Scan for the cell matching the given text and deliver its (X, Y) coordinate at center. 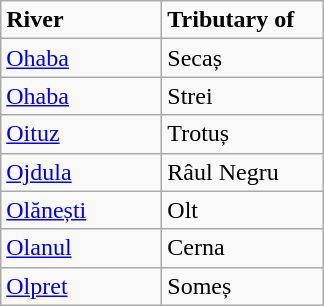
Someș (242, 286)
Tributary of (242, 20)
Olănești (82, 210)
Olanul (82, 248)
Cerna (242, 248)
Olpret (82, 286)
Ojdula (82, 172)
Secaș (242, 58)
Trotuș (242, 134)
Strei (242, 96)
Oituz (82, 134)
Olt (242, 210)
River (82, 20)
Râul Negru (242, 172)
